Return [X, Y] of the center of cell containing provided text 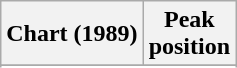
Peakposition [189, 34]
Chart (1989) [72, 34]
